Find where the given text appears and provide that cell's center as [X, Y] coordinate. 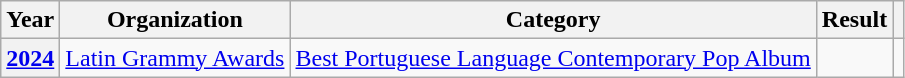
Year [30, 20]
Result [854, 20]
Category [553, 20]
Organization [175, 20]
2024 [30, 58]
Latin Grammy Awards [175, 58]
Best Portuguese Language Contemporary Pop Album [553, 58]
